Capture the cell that displays the provided text and extract its [x, y] central coordinate. 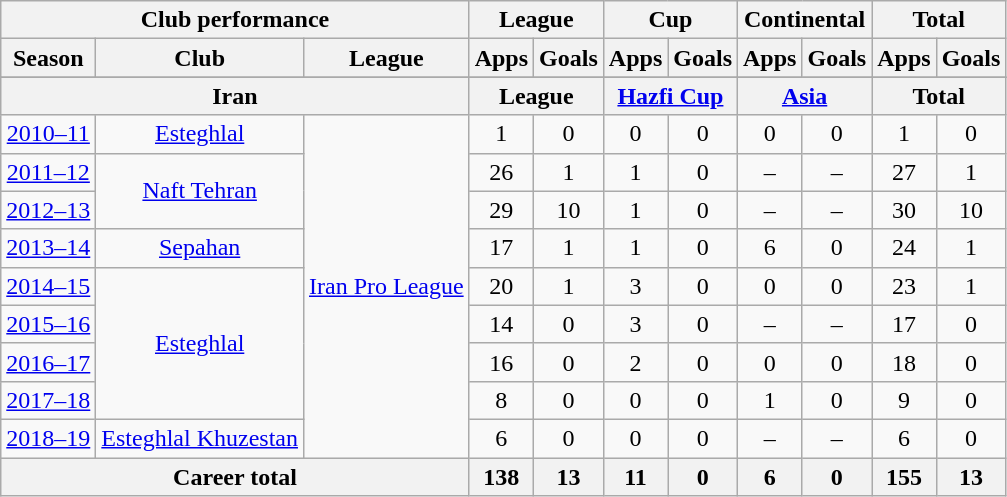
2015–16 [48, 324]
Cup [670, 20]
Club [200, 58]
Naft Tehran [200, 191]
2010–11 [48, 134]
Asia [805, 96]
Season [48, 58]
155 [904, 477]
2014–15 [48, 286]
Iran [235, 96]
2012–13 [48, 210]
8 [501, 400]
11 [635, 477]
24 [904, 248]
2018–19 [48, 438]
18 [904, 362]
9 [904, 400]
29 [501, 210]
30 [904, 210]
23 [904, 286]
20 [501, 286]
16 [501, 362]
Iran Pro League [386, 286]
2011–12 [48, 172]
Continental [805, 20]
2013–14 [48, 248]
14 [501, 324]
Career total [235, 477]
2 [635, 362]
138 [501, 477]
27 [904, 172]
2016–17 [48, 362]
Esteghlal Khuzestan [200, 438]
2017–18 [48, 400]
26 [501, 172]
Club performance [235, 20]
Sepahan [200, 248]
Hazfi Cup [670, 96]
